Search for the cell housing the specified text and yield its (X, Y) center coordinate. 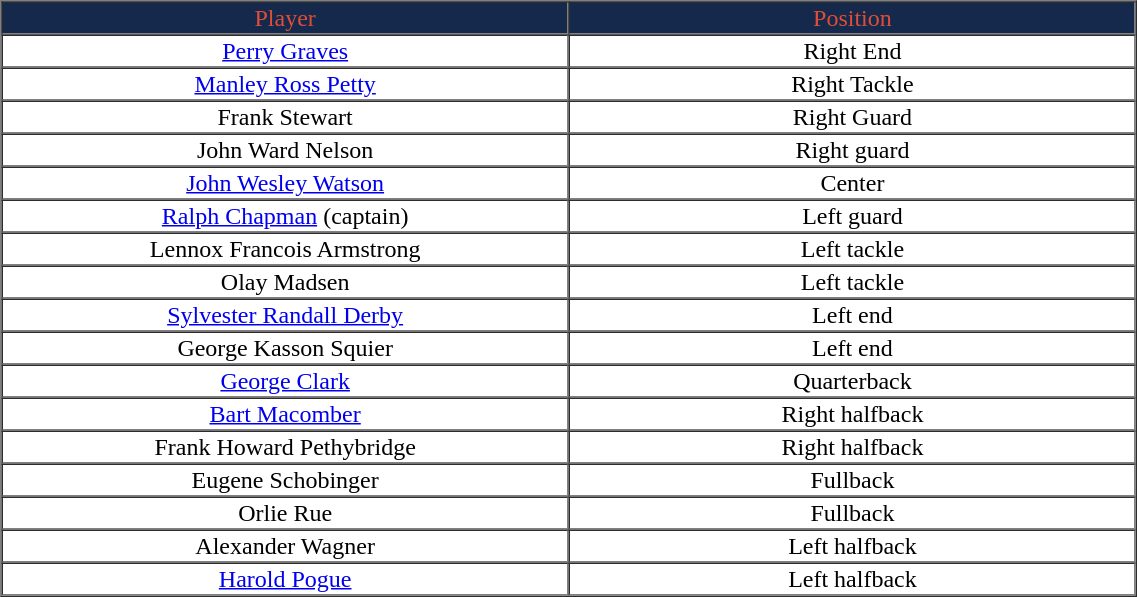
Orlie Rue (286, 512)
Alexander Wagner (286, 546)
Eugene Schobinger (286, 480)
John Wesley Watson (286, 182)
Quarterback (852, 380)
Position (852, 18)
Ralph Chapman (captain) (286, 216)
Right Tackle (852, 84)
Frank Howard Pethybridge (286, 446)
George Clark (286, 380)
George Kasson Squier (286, 348)
Left guard (852, 216)
Right guard (852, 150)
John Ward Nelson (286, 150)
Right Guard (852, 116)
Right End (852, 50)
Sylvester Randall Derby (286, 314)
Bart Macomber (286, 414)
Center (852, 182)
Frank Stewart (286, 116)
Manley Ross Petty (286, 84)
Olay Madsen (286, 282)
Perry Graves (286, 50)
Lennox Francois Armstrong (286, 248)
Harold Pogue (286, 578)
Player (286, 18)
